Find where the given text appears and provide that cell's center as [x, y] coordinate. 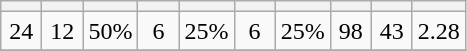
24 [22, 31]
50% [110, 31]
43 [392, 31]
2.28 [438, 31]
12 [62, 31]
98 [350, 31]
